Locate the cell with the specified text and output its [X, Y] center coordinate. 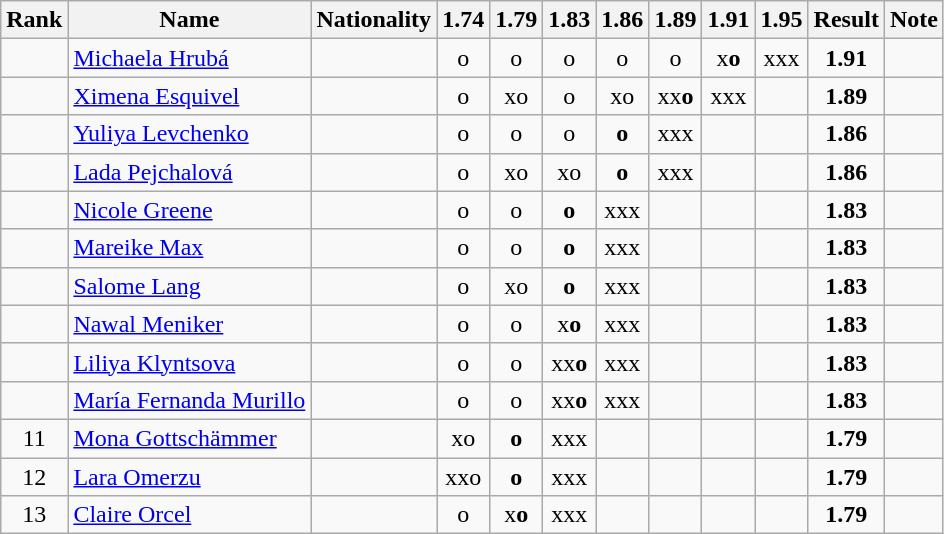
1.95 [782, 20]
Note [914, 20]
Ximena Esquivel [190, 96]
Lada Pejchalová [190, 172]
Michaela Hrubá [190, 58]
María Fernanda Murillo [190, 400]
Name [190, 20]
Result [846, 20]
Nationality [374, 20]
Rank [34, 20]
Claire Orcel [190, 515]
13 [34, 515]
Nicole Greene [190, 210]
Liliya Klyntsova [190, 362]
Nawal Meniker [190, 324]
12 [34, 477]
Mona Gottschämmer [190, 438]
1.74 [464, 20]
Mareike Max [190, 248]
Salome Lang [190, 286]
Lara Omerzu [190, 477]
Yuliya Levchenko [190, 134]
11 [34, 438]
